Pinpoint the cell where the given text exists, returning its (X, Y) midpoint coordinate. 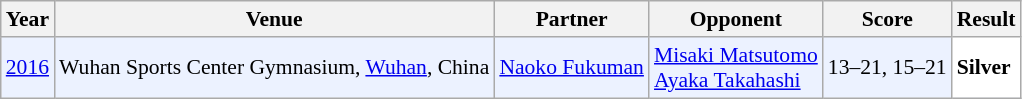
Opponent (736, 19)
2016 (28, 68)
Result (986, 19)
Wuhan Sports Center Gymnasium, Wuhan, China (274, 68)
Venue (274, 19)
Partner (572, 19)
Naoko Fukuman (572, 68)
Silver (986, 68)
13–21, 15–21 (888, 68)
Year (28, 19)
Score (888, 19)
Misaki Matsutomo Ayaka Takahashi (736, 68)
